Return the (X, Y) coordinate for the center point of the cell that contains the specified text.  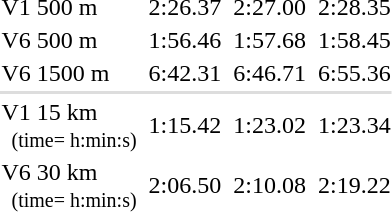
6:42.31 (185, 73)
V6 500 m (69, 40)
1:23.02 (270, 126)
1:15.42 (185, 126)
6:46.71 (270, 73)
1:23.34 (354, 126)
6:55.36 (354, 73)
V6 1500 m (69, 73)
1:58.45 (354, 40)
1:56.46 (185, 40)
V1 15 km (time= h:min:s) (69, 126)
1:57.68 (270, 40)
